Detect which cell encompasses the target text, then output its [x, y] center coordinate. 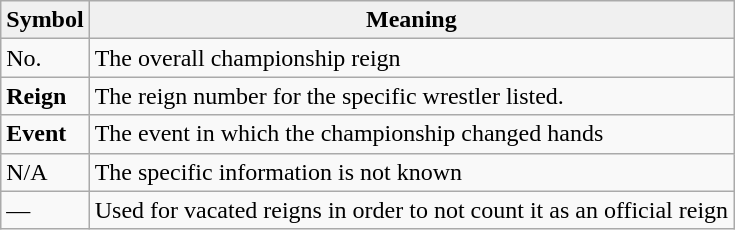
— [45, 210]
Reign [45, 96]
Meaning [411, 20]
N/A [45, 172]
Event [45, 134]
No. [45, 58]
The reign number for the specific wrestler listed. [411, 96]
The overall championship reign [411, 58]
Used for vacated reigns in order to not count it as an official reign [411, 210]
The specific information is not known [411, 172]
Symbol [45, 20]
The event in which the championship changed hands [411, 134]
